Capture the cell that displays the provided text and extract its [X, Y] central coordinate. 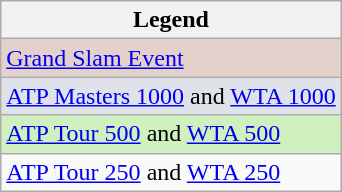
ATP Tour 500 and WTA 500 [171, 134]
ATP Masters 1000 and WTA 1000 [171, 96]
ATP Tour 250 and WTA 250 [171, 172]
Grand Slam Event [171, 58]
Legend [171, 20]
